From the cell containing the given text, extract its center point as [X, Y] coordinate. 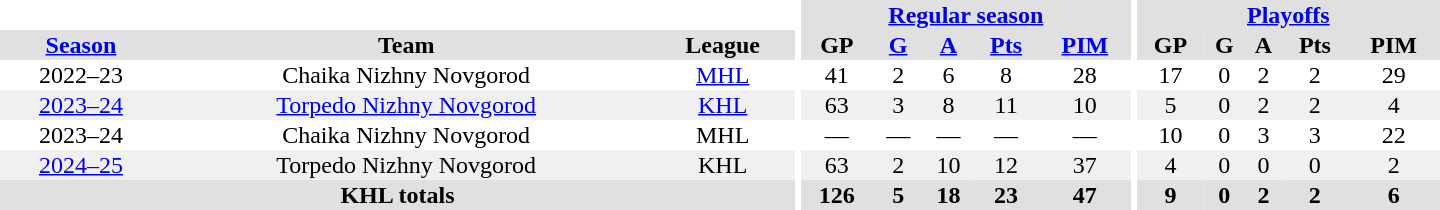
37 [1085, 165]
League [722, 45]
12 [1006, 165]
23 [1006, 195]
9 [1171, 195]
47 [1085, 195]
KHL totals [398, 195]
Season [81, 45]
22 [1394, 135]
17 [1171, 75]
41 [838, 75]
Team [406, 45]
11 [1006, 105]
126 [838, 195]
Playoffs [1288, 15]
29 [1394, 75]
18 [948, 195]
2024–25 [81, 165]
28 [1085, 75]
Regular season [966, 15]
2022–23 [81, 75]
